Provide the [x, y] coordinate of the cell's center where the given text is located.  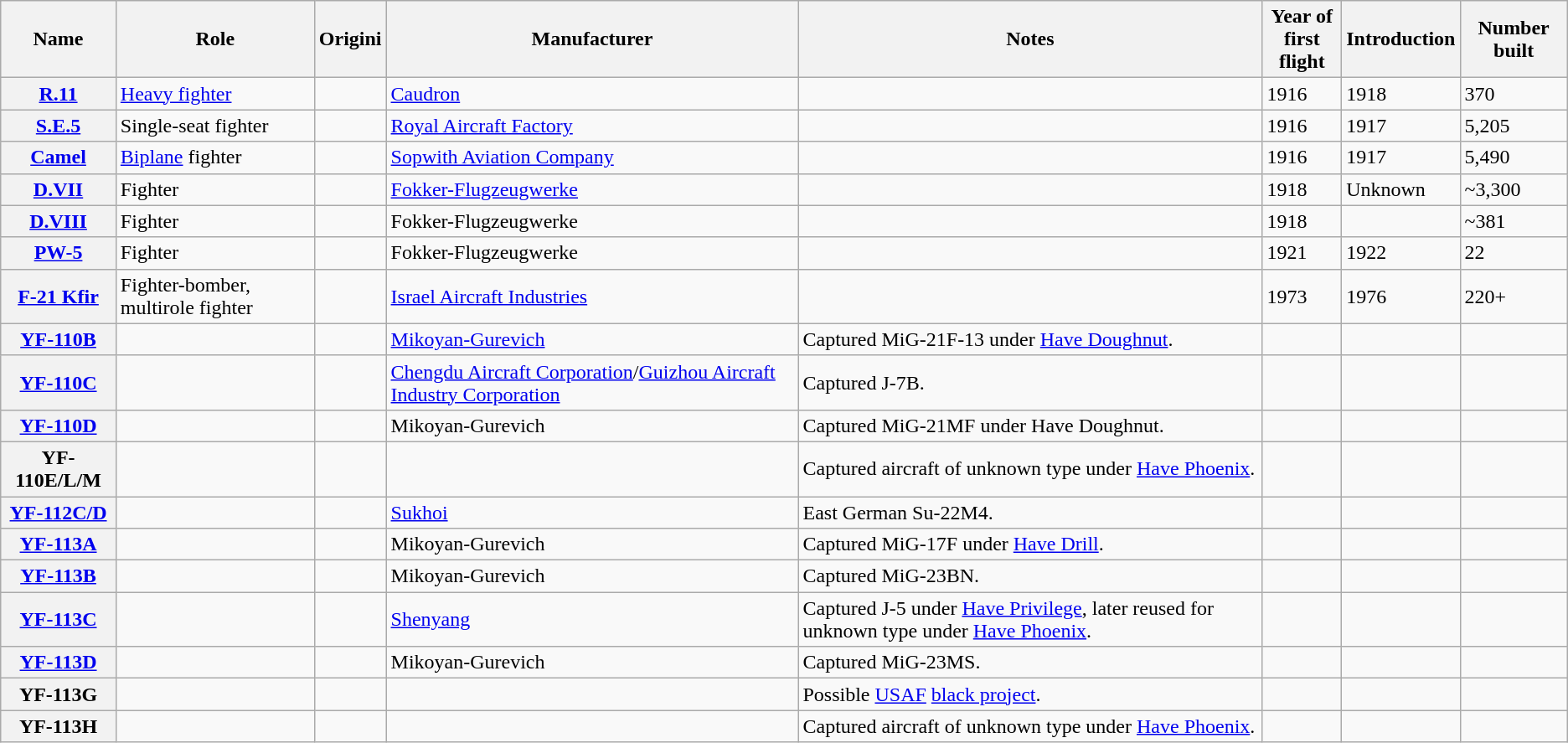
Notes [1030, 39]
22 [1514, 253]
Captured MiG-23BN. [1030, 576]
1973 [1302, 297]
S.E.5 [59, 126]
220+ [1514, 297]
Chengdu Aircraft Corporation/Guizhou Aircraft Industry Corporation [592, 382]
YF-110B [59, 339]
5,205 [1514, 126]
YF-113A [59, 544]
1921 [1302, 253]
YF-113H [59, 726]
R.11 [59, 94]
Single-seat fighter [214, 126]
1922 [1400, 253]
YF-110C [59, 382]
Introduction [1400, 39]
Biplane fighter [214, 157]
YF-110D [59, 426]
Captured MiG-21MF under Have Doughnut. [1030, 426]
Shenyang [592, 620]
Name [59, 39]
Captured MiG-23MS. [1030, 663]
Possible USAF black project. [1030, 694]
Sopwith Aviation Company [592, 157]
Captured J-7B. [1030, 382]
PW-5 [59, 253]
370 [1514, 94]
D.VII [59, 189]
Manufacturer [592, 39]
1976 [1400, 297]
Captured MiG-17F under Have Drill. [1030, 544]
D.VIII [59, 221]
~381 [1514, 221]
Role [214, 39]
Royal Aircraft Factory [592, 126]
YF-113C [59, 620]
YF-113G [59, 694]
YF-113B [59, 576]
Origini [350, 39]
Sukhoi [592, 512]
YF-113D [59, 663]
Number built [1514, 39]
Fighter-bomber, multirole fighter [214, 297]
F-21 Kfir [59, 297]
~3,300 [1514, 189]
Unknown [1400, 189]
Camel [59, 157]
Israel Aircraft Industries [592, 297]
YF-110E/L/M [59, 469]
5,490 [1514, 157]
Caudron [592, 94]
YF-112C/D [59, 512]
Heavy fighter [214, 94]
Captured MiG-21F-13 under Have Doughnut. [1030, 339]
East German Su-22M4. [1030, 512]
Captured J-5 under Have Privilege, later reused for unknown type under Have Phoenix. [1030, 620]
Year offirst flight [1302, 39]
